Find where the given text appears and provide that cell's center as (x, y) coordinate. 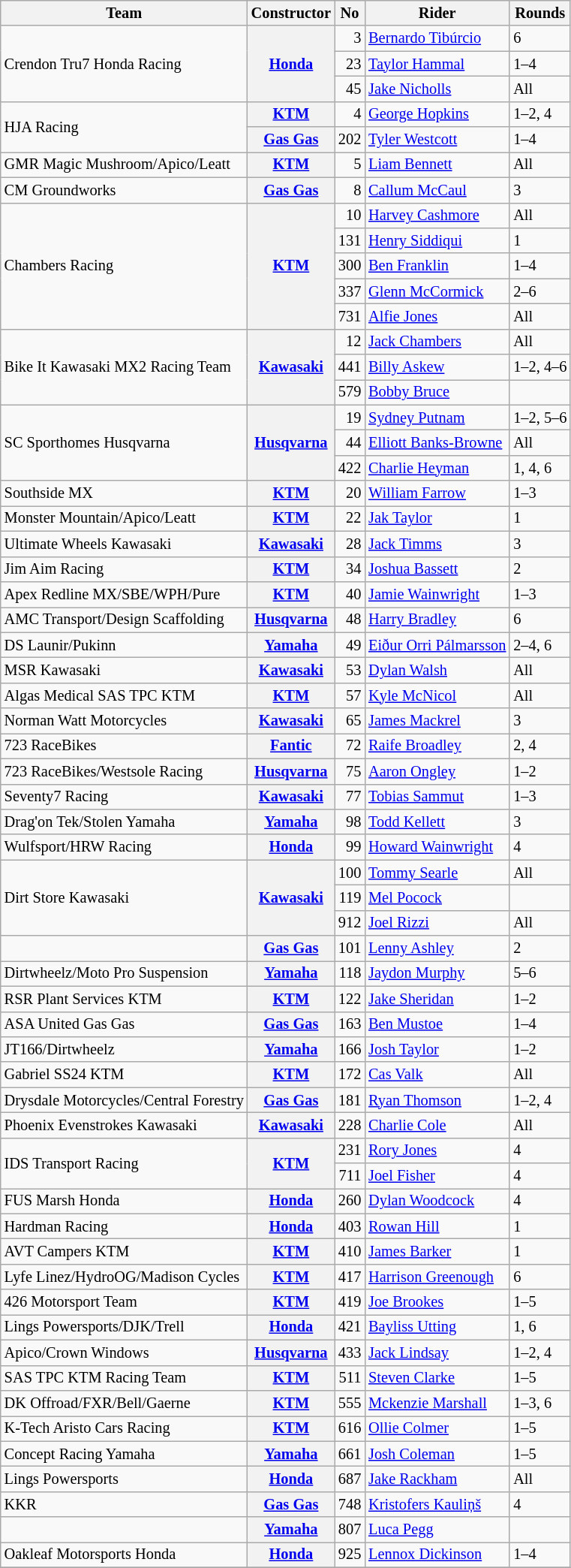
422 (350, 468)
1–2, 5–6 (540, 418)
Glenn McCormick (437, 291)
23 (350, 64)
ASA United Gas Gas (125, 1024)
403 (350, 1226)
Constructor (291, 13)
Jake Nicholls (437, 89)
Apico/Crown Windows (125, 1352)
Josh Coleman (437, 1454)
Southside MX (125, 493)
Rory Jones (437, 1150)
Mel Pocock (437, 897)
Cas Valk (437, 1075)
Ben Mustoe (437, 1024)
49 (350, 645)
CM Groundworks (125, 190)
Phoenix Evenstrokes Kawasaki (125, 1125)
1–3, 6 (540, 1403)
48 (350, 620)
Dirt Store Kawasaki (125, 898)
181 (350, 1100)
Jaydon Murphy (437, 973)
723 RaceBikes (125, 746)
Charlie Cole (437, 1125)
10 (350, 216)
34 (350, 569)
40 (350, 594)
8 (350, 190)
100 (350, 873)
44 (350, 442)
731 (350, 316)
1, 6 (540, 1327)
James Mackrel (437, 721)
Charlie Heyman (437, 468)
101 (350, 948)
19 (350, 418)
Fantic (291, 746)
433 (350, 1352)
53 (350, 670)
300 (350, 266)
Henry Siddiqui (437, 240)
Drag'on Tek/Stolen Yamaha (125, 822)
Rounds (540, 13)
410 (350, 1252)
No (350, 13)
Concept Racing Yamaha (125, 1454)
Joe Brookes (437, 1302)
Wulfsport/HRW Racing (125, 847)
MSR Kawasaki (125, 670)
Bayliss Utting (437, 1327)
SC Sporthomes Husqvarna (125, 443)
HJA Racing (125, 126)
260 (350, 1201)
Dirtwheelz/Moto Pro Suspension (125, 973)
57 (350, 695)
Harrison Greenough (437, 1277)
807 (350, 1530)
Ultimate Wheels Kawasaki (125, 544)
Gabriel SS24 KTM (125, 1075)
Alfie Jones (437, 316)
419 (350, 1302)
Bike It Kawasaki MX2 Racing Team (125, 366)
711 (350, 1176)
511 (350, 1378)
28 (350, 544)
687 (350, 1479)
Jack Lindsay (437, 1352)
Liam Bennett (437, 164)
Kyle McNicol (437, 695)
77 (350, 797)
417 (350, 1277)
72 (350, 746)
1–2, 4–6 (540, 367)
Lennox Dickinson (437, 1554)
Monster Mountain/Apico/Leatt (125, 518)
William Farrow (437, 493)
Jack Chambers (437, 342)
KKR (125, 1504)
Ben Franklin (437, 266)
616 (350, 1428)
AVT Campers KTM (125, 1252)
Tyler Westcott (437, 140)
441 (350, 367)
555 (350, 1403)
DS Launir/Pukinn (125, 645)
Lenny Ashley (437, 948)
Dylan Woodcock (437, 1201)
Tommy Searle (437, 873)
Lyfe Linez/HydroOG/Madison Cycles (125, 1277)
99 (350, 847)
GMR Magic Mushroom/Apico/Leatt (125, 164)
Raife Broadley (437, 746)
118 (350, 973)
912 (350, 923)
5–6 (540, 973)
Joel Fisher (437, 1176)
SAS TPC KTM Racing Team (125, 1378)
748 (350, 1504)
Dylan Walsh (437, 670)
Callum McCaul (437, 190)
20 (350, 493)
Jim Aim Racing (125, 569)
579 (350, 392)
James Barker (437, 1252)
1, 4, 6 (540, 468)
Lings Powersports (125, 1479)
Drysdale Motorcycles/Central Forestry (125, 1100)
45 (350, 89)
Luca Pegg (437, 1530)
421 (350, 1327)
2–6 (540, 291)
FUS Marsh Honda (125, 1201)
Aaron Ongley (437, 771)
Rider (437, 13)
Rowan Hill (437, 1226)
Taylor Hammal (437, 64)
Harvey Cashmore (437, 216)
Steven Clarke (437, 1378)
2, 4 (540, 746)
Seventy7 Racing (125, 797)
75 (350, 771)
Algas Medical SAS TPC KTM (125, 695)
Chambers Racing (125, 266)
Elliott Banks-Browne (437, 442)
163 (350, 1024)
Mckenzie Marshall (437, 1403)
Jak Taylor (437, 518)
K-Tech Aristo Cars Racing (125, 1428)
119 (350, 897)
Bobby Bruce (437, 392)
723 RaceBikes/Westsole Racing (125, 771)
12 (350, 342)
337 (350, 291)
Norman Watt Motorcycles (125, 721)
JT166/Dirtwheelz (125, 1049)
122 (350, 999)
Oakleaf Motorsports Honda (125, 1554)
Joshua Bassett (437, 569)
AMC Transport/Design Scaffolding (125, 620)
Hardman Racing (125, 1226)
Jake Sheridan (437, 999)
5 (350, 164)
98 (350, 822)
Apex Redline MX/SBE/WPH/Pure (125, 594)
Jamie Wainwright (437, 594)
231 (350, 1150)
131 (350, 240)
Lings Powersports/DJK/Trell (125, 1327)
Ryan Thomson (437, 1100)
RSR Plant Services KTM (125, 999)
Ollie Colmer (437, 1428)
Sydney Putnam (437, 418)
426 Motorsport Team (125, 1302)
Team (125, 13)
22 (350, 518)
Harry Bradley (437, 620)
Jake Rackham (437, 1479)
Billy Askew (437, 367)
Eiður Orri Pálmarsson (437, 645)
Bernardo Tibúrcio (437, 38)
Todd Kellett (437, 822)
Josh Taylor (437, 1049)
Jack Timms (437, 544)
925 (350, 1554)
2–4, 6 (540, 645)
Tobias Sammut (437, 797)
65 (350, 721)
IDS Transport Racing (125, 1162)
661 (350, 1454)
George Hopkins (437, 114)
DK Offroad/FXR/Bell/Gaerne (125, 1403)
166 (350, 1049)
202 (350, 140)
Crendon Tru7 Honda Racing (125, 63)
228 (350, 1125)
Howard Wainwright (437, 847)
Kristofers Kauliņš (437, 1504)
172 (350, 1075)
Joel Rizzi (437, 923)
